Search for the cell housing the specified text and yield its [X, Y] center coordinate. 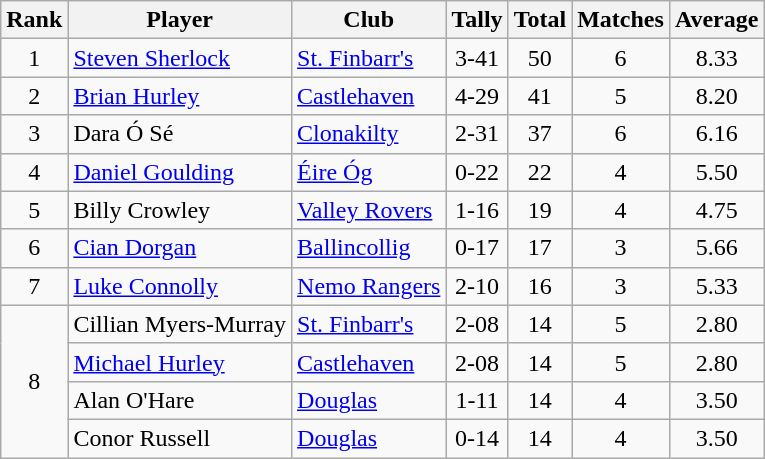
Michael Hurley [180, 362]
1-11 [477, 400]
Cian Dorgan [180, 248]
19 [540, 210]
2-10 [477, 286]
Steven Sherlock [180, 58]
0-17 [477, 248]
Cillian Myers-Murray [180, 324]
41 [540, 96]
7 [34, 286]
Alan O'Hare [180, 400]
4-29 [477, 96]
Brian Hurley [180, 96]
Dara Ó Sé [180, 134]
Luke Connolly [180, 286]
Club [369, 20]
Rank [34, 20]
Valley Rovers [369, 210]
Average [716, 20]
5.33 [716, 286]
Conor Russell [180, 438]
8.33 [716, 58]
16 [540, 286]
Matches [621, 20]
Ballincollig [369, 248]
50 [540, 58]
8.20 [716, 96]
Clonakilty [369, 134]
Billy Crowley [180, 210]
0-14 [477, 438]
6.16 [716, 134]
Total [540, 20]
5.50 [716, 172]
8 [34, 381]
5.66 [716, 248]
0-22 [477, 172]
Daniel Goulding [180, 172]
2 [34, 96]
Tally [477, 20]
3-41 [477, 58]
1 [34, 58]
17 [540, 248]
Éire Óg [369, 172]
37 [540, 134]
Player [180, 20]
1-16 [477, 210]
Nemo Rangers [369, 286]
22 [540, 172]
2-31 [477, 134]
4.75 [716, 210]
